Provide the (X, Y) coordinate of the cell's center where the given text is located.  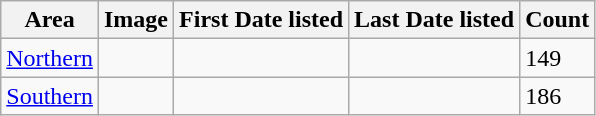
Southern (50, 96)
Last Date listed (434, 20)
Area (50, 20)
Image (136, 20)
First Date listed (262, 20)
186 (558, 96)
Northern (50, 58)
Count (558, 20)
149 (558, 58)
